Pinpoint the cell where the given text exists, returning its [X, Y] midpoint coordinate. 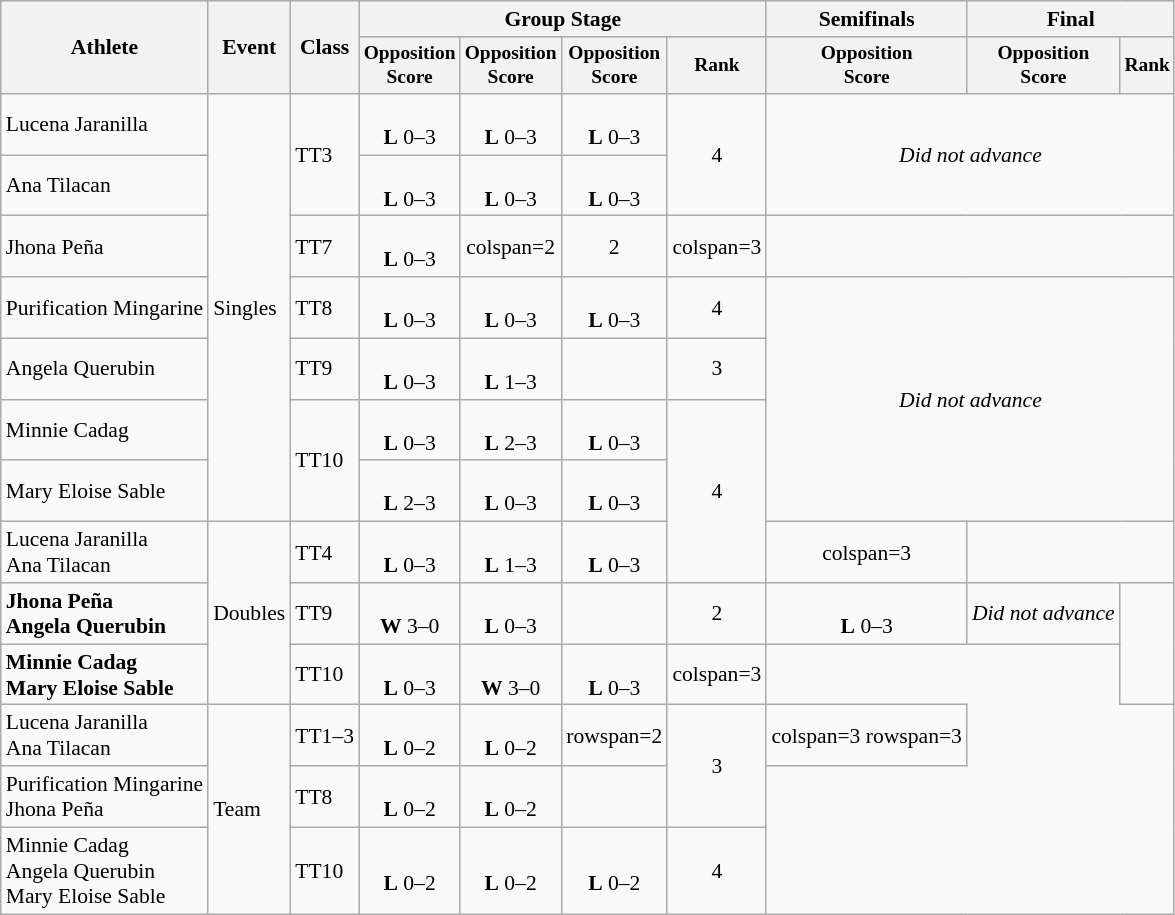
Minnie Cadag [104, 430]
Purification Mingarine [104, 308]
Jhona Peña [104, 246]
colspan=2 [510, 246]
Doubles [249, 614]
Ana Tilacan [104, 186]
Singles [249, 308]
Group Stage [562, 19]
TT3 [324, 155]
Minnie CadagAngela QuerubinMary Eloise Sable [104, 872]
rowspan=2 [614, 736]
Class [324, 48]
Semifinals [866, 19]
Purification MingarineJhona Peña [104, 796]
TT4 [324, 552]
Team [249, 810]
TT7 [324, 246]
Lucena Jaranilla [104, 124]
colspan=3 rowspan=3 [866, 736]
Minnie CadagMary Eloise Sable [104, 674]
Jhona PeñaAngela Querubin [104, 614]
TT1–3 [324, 736]
Event [249, 48]
Mary Eloise Sable [104, 492]
Angela Querubin [104, 368]
Final [1070, 19]
Athlete [104, 48]
